Search for the cell housing the specified text and yield its (x, y) center coordinate. 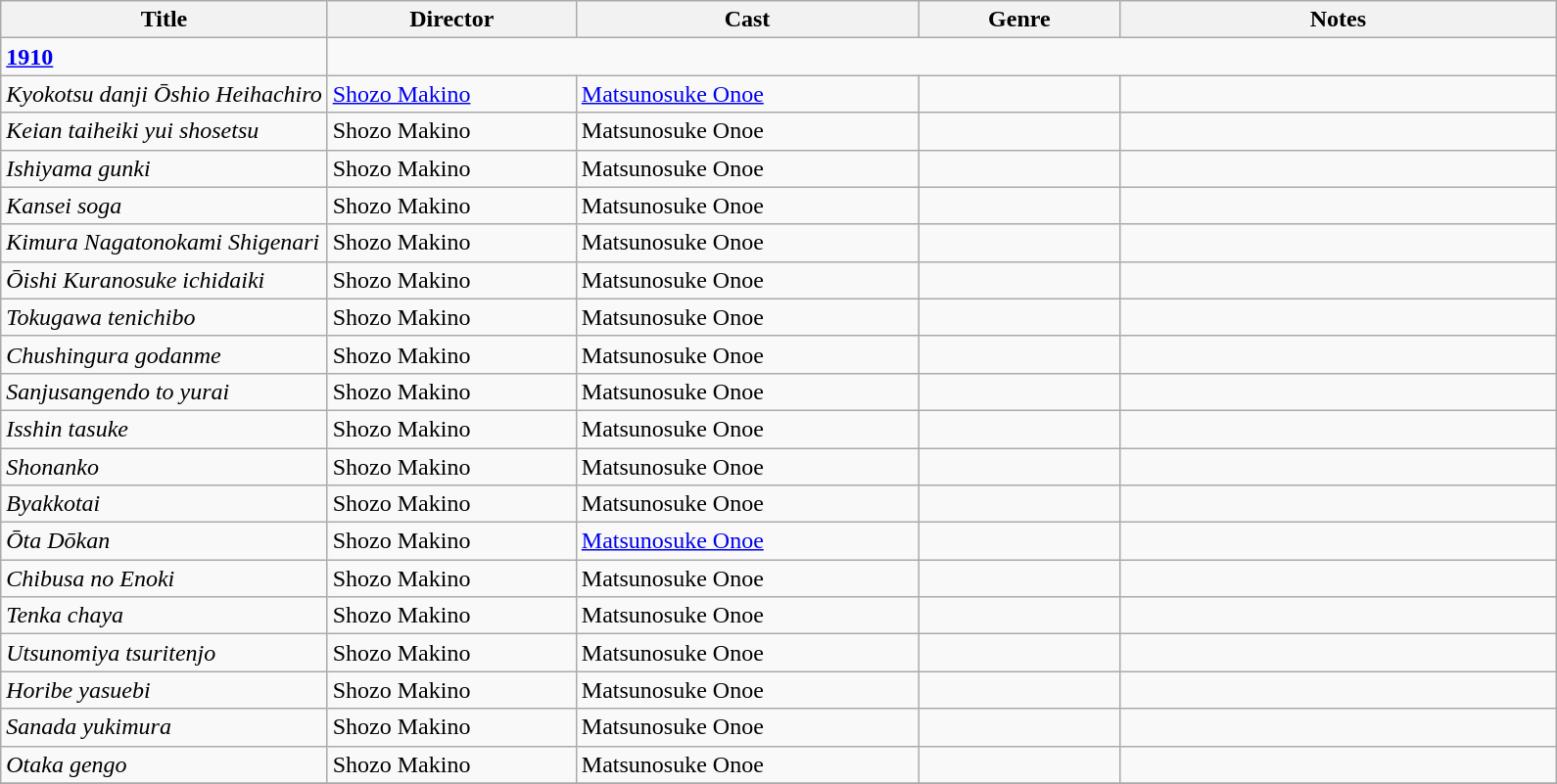
Ōta Dōkan (165, 541)
Genre (1019, 20)
Kimura Nagatonokami Shigenari (165, 243)
Chibusa no Enoki (165, 578)
Tokugawa tenichibo (165, 317)
Otaka gengo (165, 764)
Title (165, 20)
1910 (165, 57)
Cast (746, 20)
Tenka chaya (165, 616)
Shonanko (165, 467)
Horibe yasuebi (165, 690)
Isshin tasuke (165, 429)
Ōishi Kuranosuke ichidaiki (165, 280)
Sanjusangendo to yurai (165, 392)
Kansei soga (165, 206)
Sanada yukimura (165, 727)
Ishiyama gunki (165, 168)
Byakkotai (165, 504)
Chushingura godanme (165, 354)
Director (451, 20)
Kyokotsu danji Ōshio Heihachiro (165, 94)
Notes (1338, 20)
Utsunomiya tsuritenjo (165, 653)
Keian taiheiki yui shosetsu (165, 131)
